For the text-containing cell, return its midpoint in [x, y] coordinate format. 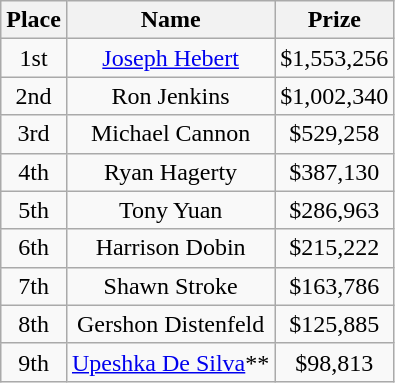
Harrison Dobin [170, 248]
6th [34, 248]
8th [34, 324]
2nd [34, 96]
Michael Cannon [170, 134]
$125,885 [334, 324]
Place [34, 20]
$286,963 [334, 210]
Prize [334, 20]
Tony Yuan [170, 210]
Shawn Stroke [170, 286]
Ron Jenkins [170, 96]
3rd [34, 134]
9th [34, 362]
1st [34, 58]
Ryan Hagerty [170, 172]
$215,222 [334, 248]
7th [34, 286]
$1,002,340 [334, 96]
$1,553,256 [334, 58]
Gershon Distenfeld [170, 324]
Joseph Hebert [170, 58]
Upeshka De Silva** [170, 362]
$529,258 [334, 134]
$98,813 [334, 362]
$387,130 [334, 172]
5th [34, 210]
Name [170, 20]
$163,786 [334, 286]
4th [34, 172]
